Return the [X, Y] coordinate for the center point of the cell that contains the specified text.  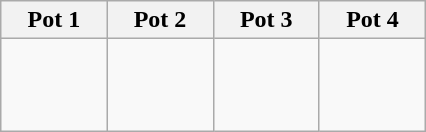
Pot 1 [54, 20]
Pot 3 [266, 20]
Pot 2 [160, 20]
Pot 4 [372, 20]
